Capture the cell that displays the provided text and extract its (x, y) central coordinate. 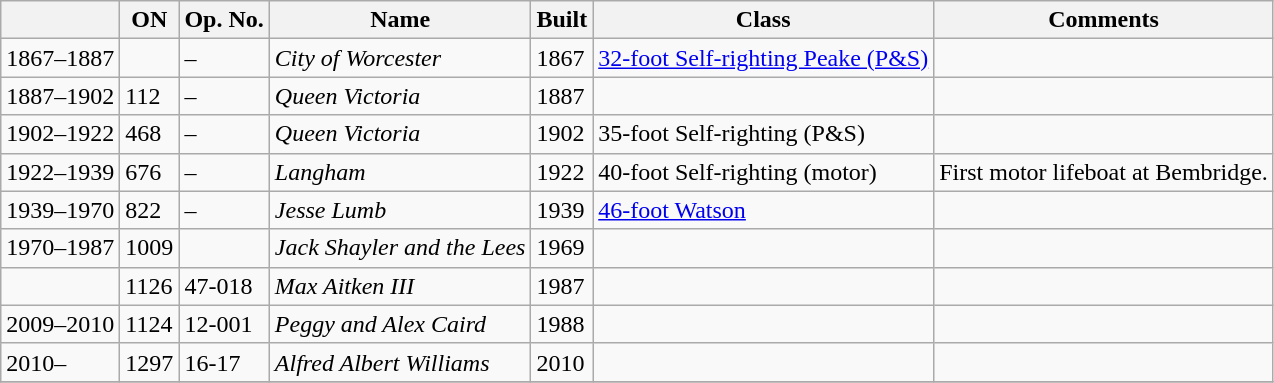
1902 (562, 134)
822 (150, 210)
1969 (562, 248)
Class (764, 20)
1988 (562, 324)
Jesse Lumb (400, 210)
1987 (562, 286)
2010 (562, 362)
City of Worcester (400, 58)
1922–1939 (60, 172)
Name (400, 20)
1939–1970 (60, 210)
1902–1922 (60, 134)
1867 (562, 58)
Built (562, 20)
35-foot Self-righting (P&S) (764, 134)
1297 (150, 362)
1009 (150, 248)
468 (150, 134)
2010– (60, 362)
Max Aitken III (400, 286)
1922 (562, 172)
16-17 (224, 362)
1887–1902 (60, 96)
32-foot Self-righting Peake (P&S) (764, 58)
1939 (562, 210)
Alfred Albert Williams (400, 362)
Op. No. (224, 20)
1867–1887 (60, 58)
112 (150, 96)
40-foot Self-righting (motor) (764, 172)
Langham (400, 172)
1887 (562, 96)
1124 (150, 324)
Jack Shayler and the Lees (400, 248)
47-018 (224, 286)
Comments (1104, 20)
ON (150, 20)
46-foot Watson (764, 210)
1126 (150, 286)
12-001 (224, 324)
2009–2010 (60, 324)
First motor lifeboat at Bembridge. (1104, 172)
Peggy and Alex Caird (400, 324)
1970–1987 (60, 248)
676 (150, 172)
